For the text-containing cell, return its midpoint in [X, Y] coordinate format. 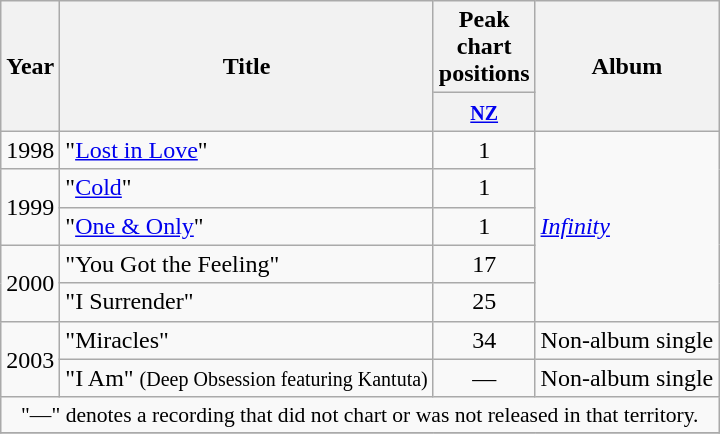
2000 [30, 283]
"Cold" [246, 188]
Peak chart positions [484, 47]
1998 [30, 150]
1999 [30, 207]
"—" denotes a recording that did not chart or was not released in that territory. [360, 415]
Title [246, 66]
Year [30, 66]
25 [484, 302]
NZ [484, 112]
Album [627, 66]
"I Surrender" [246, 302]
"One & Only" [246, 226]
2003 [30, 359]
— [484, 378]
"Lost in Love" [246, 150]
17 [484, 264]
34 [484, 340]
"I Am" (Deep Obsession featuring Kantuta) [246, 378]
Infinity [627, 226]
"Miracles" [246, 340]
"You Got the Feeling" [246, 264]
